Return [x, y] of the center of cell containing provided text 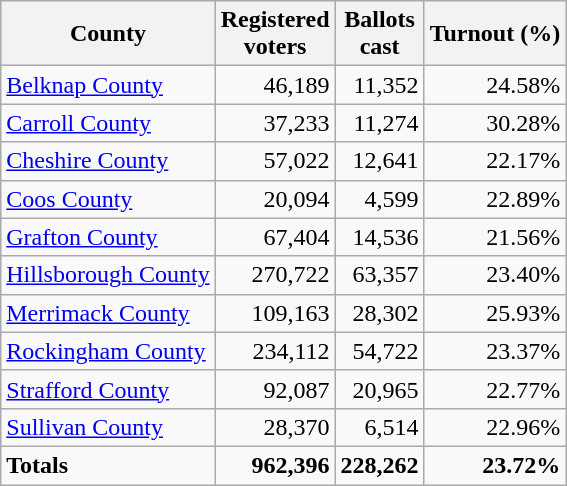
Sullivan County [108, 427]
30.28% [495, 123]
6,514 [380, 427]
Grafton County [108, 237]
22.17% [495, 161]
21.56% [495, 237]
28,370 [275, 427]
67,404 [275, 237]
Carroll County [108, 123]
County [108, 34]
23.40% [495, 275]
46,189 [275, 85]
92,087 [275, 389]
57,022 [275, 161]
23.72% [495, 465]
Belknap County [108, 85]
4,599 [380, 199]
Ballotscast [380, 34]
234,112 [275, 351]
Registeredvoters [275, 34]
22.89% [495, 199]
12,641 [380, 161]
24.58% [495, 85]
Rockingham County [108, 351]
63,357 [380, 275]
Coos County [108, 199]
54,722 [380, 351]
20,965 [380, 389]
23.37% [495, 351]
Merrimack County [108, 313]
25.93% [495, 313]
962,396 [275, 465]
Hillsborough County [108, 275]
Turnout (%) [495, 34]
Strafford County [108, 389]
22.77% [495, 389]
270,722 [275, 275]
14,536 [380, 237]
28,302 [380, 313]
228,262 [380, 465]
20,094 [275, 199]
109,163 [275, 313]
11,352 [380, 85]
Totals [108, 465]
Cheshire County [108, 161]
11,274 [380, 123]
37,233 [275, 123]
22.96% [495, 427]
